For the text-containing cell, return its midpoint in [x, y] coordinate format. 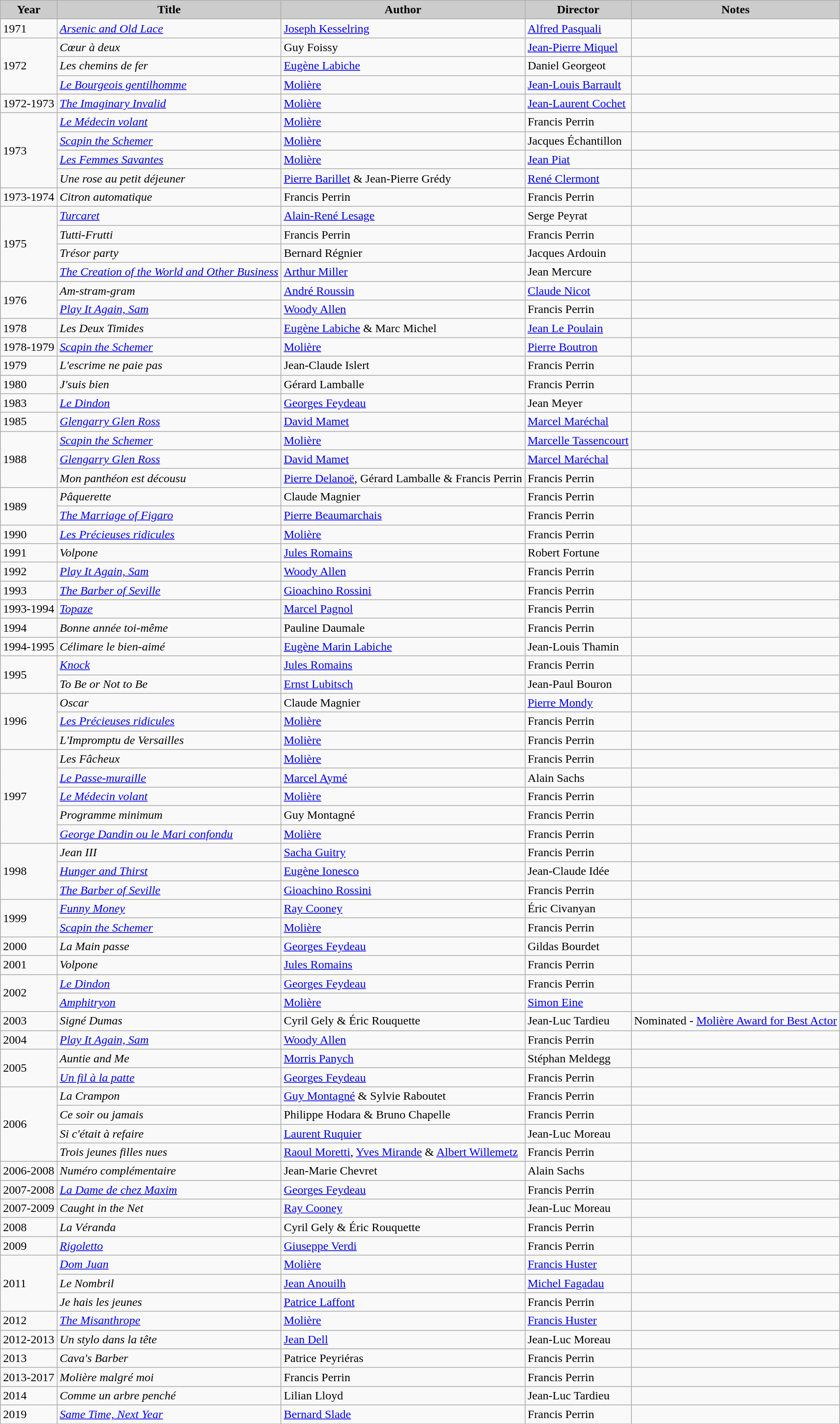
Jean-Paul Bouron [578, 684]
Joseph Kesselring [403, 29]
Arthur Miller [403, 272]
Tutti-Frutti [169, 235]
Patrice Peyriéras [403, 1358]
1973-1974 [29, 197]
2019 [29, 1414]
2006 [29, 1124]
Claude Nicot [578, 291]
Jean Dell [403, 1339]
Same Time, Next Year [169, 1414]
Le Nombril [169, 1283]
Stéphan Meldegg [578, 1058]
1976 [29, 300]
1980 [29, 384]
Eugène Ionesco [403, 871]
1978 [29, 328]
Bernard Régnier [403, 253]
Arsenic and Old Lace [169, 29]
The Creation of the World and Other Business [169, 272]
1999 [29, 918]
Je hais les jeunes [169, 1302]
1975 [29, 244]
Alain-René Lesage [403, 216]
Hunger and Thirst [169, 871]
1993-1994 [29, 609]
Simon Eine [578, 1002]
Dom Juan [169, 1265]
Philippe Hodara & Bruno Chapelle [403, 1114]
Marcel Pagnol [403, 609]
Caught in the Net [169, 1208]
Guy Montagné [403, 815]
Célimare le bien-aimé [169, 647]
Michel Fagadau [578, 1283]
Un stylo dans la tête [169, 1339]
Rigoletto [169, 1246]
Trois jeunes filles nues [169, 1152]
2013 [29, 1358]
Les Fâcheux [169, 759]
1994-1995 [29, 647]
Les Femmes Savantes [169, 159]
Ce soir ou jamais [169, 1114]
The Misanthrope [169, 1321]
Jean-Louis Thamin [578, 647]
Gildas Bourdet [578, 946]
Topaze [169, 609]
Author [403, 10]
Jean-Pierre Miquel [578, 47]
L'escrime ne paie pas [169, 366]
Si c'était à refaire [169, 1133]
Raoul Moretti, Yves Mirande & Albert Willemetz [403, 1152]
Jean Le Poulain [578, 328]
Alfred Pasquali [578, 29]
Daniel Georgeot [578, 66]
2001 [29, 965]
La Crampon [169, 1096]
Eugène Labiche [403, 66]
2006-2008 [29, 1171]
Marcel Aymé [403, 777]
1983 [29, 403]
1996 [29, 721]
Sacha Guitry [403, 853]
2011 [29, 1283]
Lilian Lloyd [403, 1395]
1997 [29, 796]
Jean Mercure [578, 272]
1973 [29, 150]
2008 [29, 1227]
Jean Piat [578, 159]
Signé Dumas [169, 1021]
Director [578, 10]
Laurent Ruquier [403, 1133]
La Dame de chez Maxim [169, 1190]
Molière malgré moi [169, 1377]
Patrice Laffont [403, 1302]
Jacques Ardouin [578, 253]
1988 [29, 459]
Bonne année toi-même [169, 628]
Un fil à la patte [169, 1077]
1972 [29, 66]
Title [169, 10]
René Clermont [578, 178]
2014 [29, 1395]
J'suis bien [169, 384]
Morris Panych [403, 1058]
1995 [29, 675]
1972-1973 [29, 103]
Funny Money [169, 909]
Les chemins de fer [169, 66]
Trésor party [169, 253]
Turcaret [169, 216]
2012-2013 [29, 1339]
1991 [29, 553]
Cœur à deux [169, 47]
2007-2008 [29, 1190]
Pierre Beaumarchais [403, 515]
La Véranda [169, 1227]
Am-stram-gram [169, 291]
1985 [29, 422]
Eugène Marin Labiche [403, 647]
Cava's Barber [169, 1358]
Jean III [169, 853]
Jean Anouilh [403, 1283]
1989 [29, 506]
Pierre Mondy [578, 703]
Pauline Daumale [403, 628]
Pierre Boutron [578, 347]
1992 [29, 572]
L'Impromptu de Versailles [169, 740]
Eugène Labiche & Marc Michel [403, 328]
Comme un arbre penché [169, 1395]
1990 [29, 534]
Programme minimum [169, 815]
Giuseppe Verdi [403, 1246]
Numéro complémentaire [169, 1171]
1994 [29, 628]
2012 [29, 1321]
Oscar [169, 703]
Jean-Laurent Cochet [578, 103]
1998 [29, 871]
2013-2017 [29, 1377]
Les Deux Timides [169, 328]
Auntie and Me [169, 1058]
2004 [29, 1040]
Citron automatique [169, 197]
Robert Fortune [578, 553]
1971 [29, 29]
Jean Meyer [578, 403]
Knock [169, 665]
Jean-Louis Barrault [578, 85]
Éric Civanyan [578, 909]
2009 [29, 1246]
Amphitryon [169, 1002]
1993 [29, 590]
1978-1979 [29, 347]
Le Passe-muraille [169, 777]
2002 [29, 993]
Guy Foissy [403, 47]
The Imaginary Invalid [169, 103]
Jean-Marie Chevret [403, 1171]
Mon panthéon est décousu [169, 478]
2000 [29, 946]
2003 [29, 1021]
Pierre Barillet & Jean-Pierre Grédy [403, 178]
To Be or Not to Be [169, 684]
1979 [29, 366]
2007-2009 [29, 1208]
La Main passe [169, 946]
The Marriage of Figaro [169, 515]
2005 [29, 1068]
Notes [735, 10]
Le Bourgeois gentilhomme [169, 85]
Marcelle Tassencourt [578, 440]
Year [29, 10]
Pâquerette [169, 496]
Gérard Lamballe [403, 384]
George Dandin ou le Mari confondu [169, 834]
Nominated - Molière Award for Best Actor [735, 1021]
Ernst Lubitsch [403, 684]
Jean-Claude Idée [578, 871]
Une rose au petit déjeuner [169, 178]
Jacques Échantillon [578, 141]
André Roussin [403, 291]
Pierre Delanoë, Gérard Lamballe & Francis Perrin [403, 478]
Jean-Claude Islert [403, 366]
Bernard Slade [403, 1414]
Guy Montagné & Sylvie Raboutet [403, 1096]
Serge Peyrat [578, 216]
